Search for the cell housing the specified text and yield its [X, Y] center coordinate. 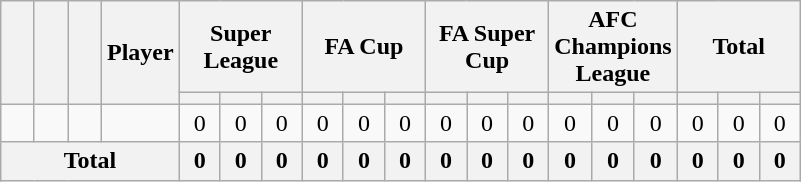
Super League [240, 47]
FA Super Cup [488, 47]
FA Cup [364, 47]
Player [140, 52]
AFC Champions League [613, 47]
